Pinpoint the cell where the given text exists, returning its [x, y] midpoint coordinate. 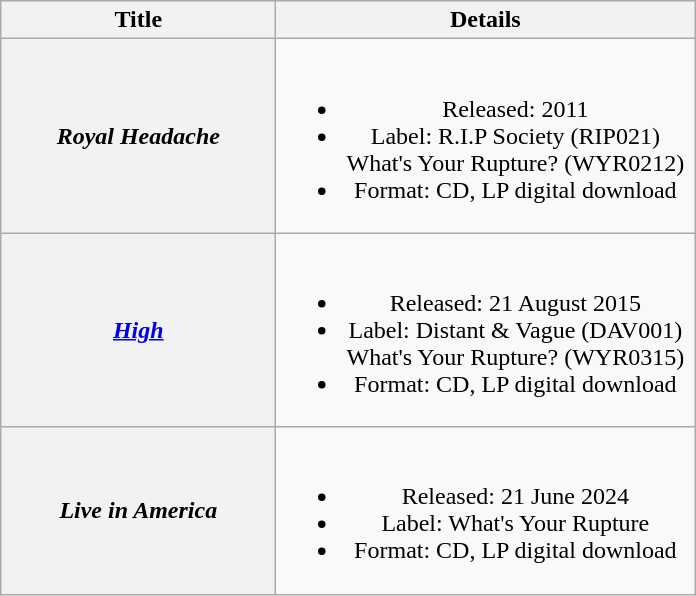
Live in America [138, 510]
Released: 2011Label: R.I.P Society (RIP021) What's Your Rupture? (WYR0212)Format: CD, LP digital download [486, 136]
Released: 21 August 2015Label: Distant & Vague (DAV001) What's Your Rupture? (WYR0315)Format: CD, LP digital download [486, 330]
Details [486, 20]
Title [138, 20]
High [138, 330]
Royal Headache [138, 136]
Released: 21 June 2024Label: What's Your RuptureFormat: CD, LP digital download [486, 510]
